Extract the (x, y) coordinate from the center of the cell holding the provided text.  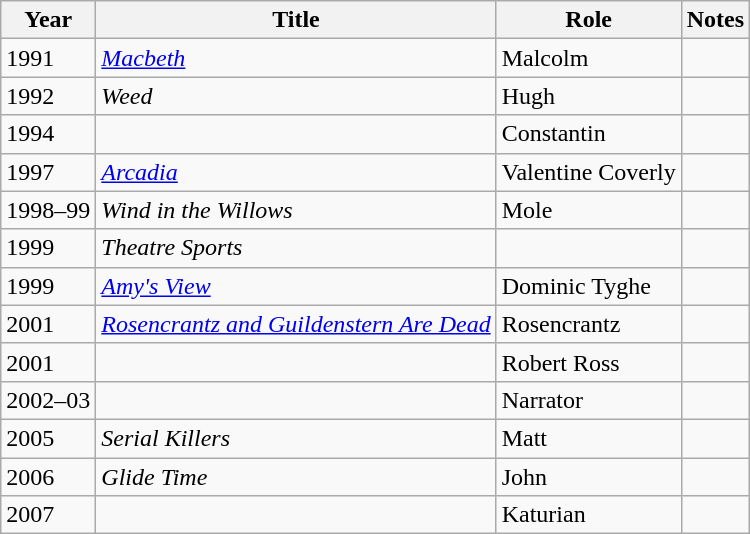
2007 (48, 515)
Narrator (588, 400)
Katurian (588, 515)
Glide Time (296, 477)
Dominic Tyghe (588, 286)
Title (296, 20)
1994 (48, 134)
Constantin (588, 134)
Theatre Sports (296, 248)
Amy's View (296, 286)
Role (588, 20)
Malcolm (588, 58)
Matt (588, 438)
Wind in the Willows (296, 210)
Robert Ross (588, 362)
Mole (588, 210)
Serial Killers (296, 438)
Hugh (588, 96)
2002–03 (48, 400)
1997 (48, 172)
Macbeth (296, 58)
Arcadia (296, 172)
Year (48, 20)
Valentine Coverly (588, 172)
Rosencrantz (588, 324)
2006 (48, 477)
Weed (296, 96)
1998–99 (48, 210)
Rosencrantz and Guildenstern Are Dead (296, 324)
1991 (48, 58)
John (588, 477)
2005 (48, 438)
Notes (715, 20)
1992 (48, 96)
